From the cell containing the given text, extract its center point as [X, Y] coordinate. 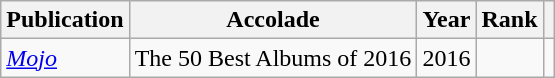
Mojo [65, 58]
Publication [65, 20]
The 50 Best Albums of 2016 [273, 58]
Accolade [273, 20]
Rank [510, 20]
2016 [446, 58]
Year [446, 20]
